Determine the (X, Y) coordinate at the center of the cell enclosing the given text.  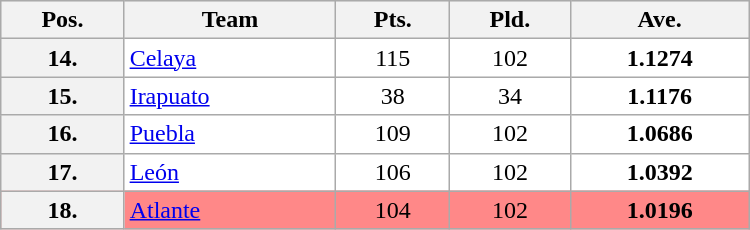
17. (62, 172)
Atlante (230, 210)
1.0392 (660, 172)
115 (393, 58)
Ave. (660, 20)
1.0196 (660, 210)
15. (62, 96)
18. (62, 210)
1.1274 (660, 58)
Team (230, 20)
38 (393, 96)
Irapuato (230, 96)
16. (62, 134)
1.1176 (660, 96)
34 (510, 96)
Puebla (230, 134)
León (230, 172)
Celaya (230, 58)
106 (393, 172)
104 (393, 210)
Pts. (393, 20)
14. (62, 58)
109 (393, 134)
Pos. (62, 20)
Pld. (510, 20)
1.0686 (660, 134)
